Extract the [X, Y] coordinate from the center of the cell holding the provided text.  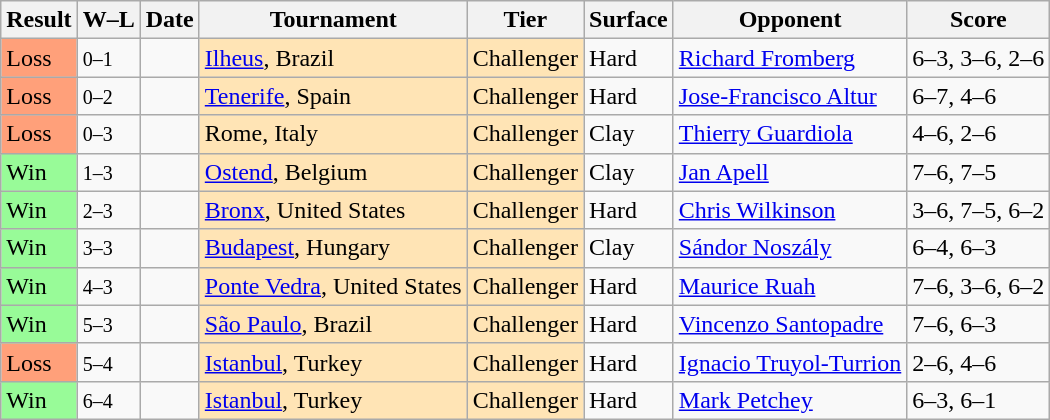
Opponent [790, 20]
Bronx, United States [333, 210]
Ponte Vedra, United States [333, 286]
7–6, 3–6, 6–2 [978, 286]
2–3 [108, 210]
4–6, 2–6 [978, 134]
6–4, 6–3 [978, 248]
2–6, 4–6 [978, 362]
6–3, 3–6, 2–6 [978, 58]
Tenerife, Spain [333, 96]
Vincenzo Santopadre [790, 324]
Sándor Noszály [790, 248]
5–3 [108, 324]
Jose-Francisco Altur [790, 96]
Mark Petchey [790, 400]
Result [39, 20]
6–7, 4–6 [978, 96]
5–4 [108, 362]
Rome, Italy [333, 134]
Tournament [333, 20]
3–6, 7–5, 6–2 [978, 210]
4–3 [108, 286]
0–2 [108, 96]
Budapest, Hungary [333, 248]
São Paulo, Brazil [333, 324]
Richard Fromberg [790, 58]
Maurice Ruah [790, 286]
1–3 [108, 172]
Chris Wilkinson [790, 210]
Tier [525, 20]
0–3 [108, 134]
3–3 [108, 248]
7–6, 6–3 [978, 324]
Date [170, 20]
Jan Apell [790, 172]
0–1 [108, 58]
Thierry Guardiola [790, 134]
Ilheus, Brazil [333, 58]
6–3, 6–1 [978, 400]
W–L [108, 20]
Ignacio Truyol-Turrion [790, 362]
Score [978, 20]
7–6, 7–5 [978, 172]
Ostend, Belgium [333, 172]
6–4 [108, 400]
Surface [629, 20]
